Output the (x, y) coordinate of the center of the cell containing the given text.  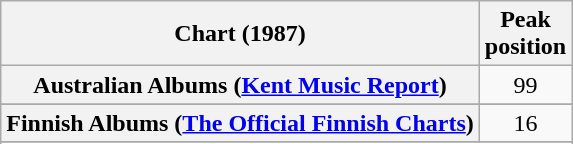
Australian Albums (Kent Music Report) (240, 85)
Finnish Albums (The Official Finnish Charts) (240, 123)
99 (525, 85)
Peakposition (525, 34)
Chart (1987) (240, 34)
16 (525, 123)
